Return the [X, Y] coordinate for the center point of the cell that contains the specified text.  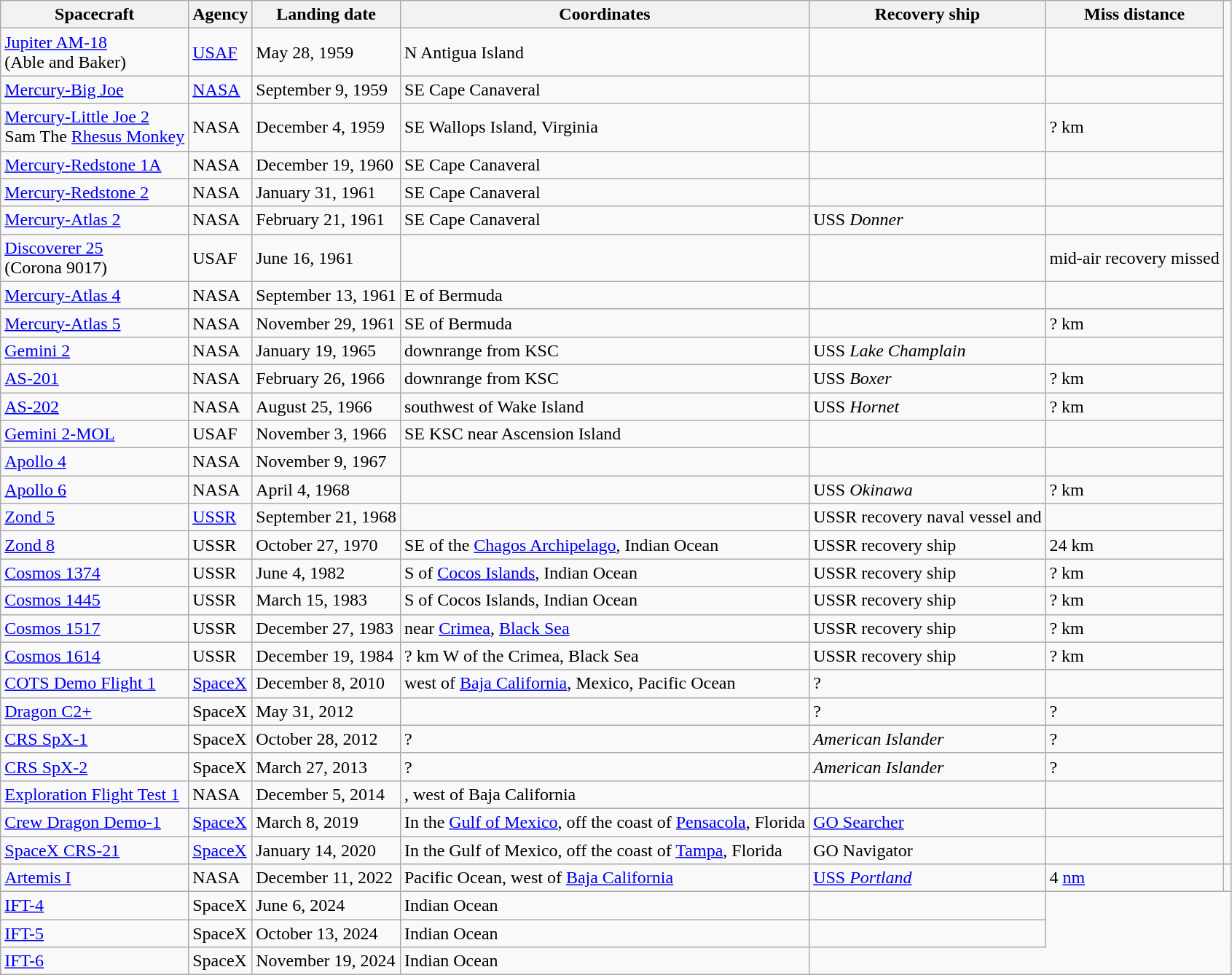
Crew Dragon Demo-1 [95, 822]
CRS SpX-2 [95, 767]
August 25, 1966 [326, 406]
November 29, 1961 [326, 323]
May 28, 1959 [326, 52]
In the Gulf of Mexico, off the coast of Tampa, Florida [605, 850]
Apollo 6 [95, 490]
December 19, 1984 [326, 656]
June 6, 2024 [326, 906]
January 14, 2020 [326, 850]
USSR recovery naval vessel and [927, 517]
AS-201 [95, 378]
N Antigua Island [605, 52]
Pacific Ocean, west of Baja California [605, 878]
June 4, 1982 [326, 573]
Exploration Flight Test 1 [95, 794]
Jupiter AM-18(Able and Baker) [95, 52]
October 27, 1970 [326, 545]
Coordinates [605, 15]
March 27, 2013 [326, 767]
E of Bermuda [605, 295]
SE Wallops Island, Virginia [605, 127]
USS Portland [927, 878]
GO Navigator [927, 850]
Zond 5 [95, 517]
December 19, 1960 [326, 165]
February 21, 1961 [326, 220]
Mercury-Atlas 5 [95, 323]
southwest of Wake Island [605, 406]
February 26, 1966 [326, 378]
SpaceX CRS-21 [95, 850]
near Crimea, Black Sea [605, 628]
December 4, 1959 [326, 127]
Miss distance [1134, 15]
January 31, 1961 [326, 192]
March 15, 1983 [326, 600]
December 8, 2010 [326, 684]
GO Searcher [927, 822]
December 5, 2014 [326, 794]
November 3, 1966 [326, 434]
September 13, 1961 [326, 295]
USS Hornet [927, 406]
December 11, 2022 [326, 878]
Agency [220, 15]
Gemini 2 [95, 351]
Cosmos 1445 [95, 600]
Discoverer 25(Corona 9017) [95, 258]
October 13, 2024 [326, 933]
Dragon C2+ [95, 711]
Mercury-Redstone 1A [95, 165]
March 8, 2019 [326, 822]
Spacecraft [95, 15]
June 16, 1961 [326, 258]
Mercury-Atlas 2 [95, 220]
USS Okinawa [927, 490]
December 27, 1983 [326, 628]
4 nm [1134, 878]
CRS SpX-1 [95, 739]
Cosmos 1517 [95, 628]
Mercury-Redstone 2 [95, 192]
Apollo 4 [95, 462]
Mercury-Little Joe 2Sam The Rhesus Monkey [95, 127]
IFT-5 [95, 933]
mid-air recovery missed [1134, 258]
October 28, 2012 [326, 739]
? km W of the Crimea, Black Sea [605, 656]
USS Lake Champlain [927, 351]
SE KSC near Ascension Island [605, 434]
November 19, 2024 [326, 961]
May 31, 2012 [326, 711]
Gemini 2-MOL [95, 434]
Cosmos 1614 [95, 656]
January 19, 1965 [326, 351]
24 km [1134, 545]
Mercury-Atlas 4 [95, 295]
, west of Baja California [605, 794]
Cosmos 1374 [95, 573]
April 4, 1968 [326, 490]
Mercury-Big Joe [95, 90]
IFT-6 [95, 961]
AS-202 [95, 406]
In the Gulf of Mexico, off the coast of Pensacola, Florida [605, 822]
IFT-4 [95, 906]
September 9, 1959 [326, 90]
USS Donner [927, 220]
Landing date [326, 15]
September 21, 1968 [326, 517]
SE of Bermuda [605, 323]
west of Baja California, Mexico, Pacific Ocean [605, 684]
USS Boxer [927, 378]
Artemis I [95, 878]
SE of the Chagos Archipelago, Indian Ocean [605, 545]
Zond 8 [95, 545]
Recovery ship [927, 15]
COTS Demo Flight 1 [95, 684]
November 9, 1967 [326, 462]
